From the cell containing the given text, extract its center point as [X, Y] coordinate. 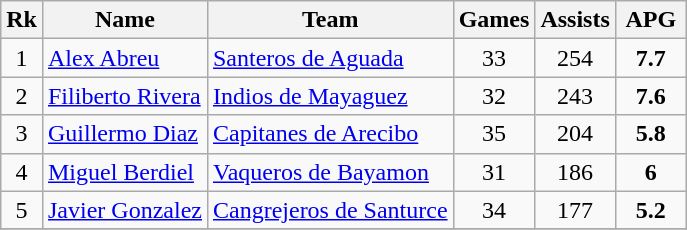
Team [330, 20]
Filiberto Rivera [124, 96]
5.2 [650, 210]
Alex Abreu [124, 58]
2 [22, 96]
7.6 [650, 96]
34 [494, 210]
Guillermo Diaz [124, 134]
6 [650, 172]
Indios de Mayaguez [330, 96]
243 [575, 96]
Games [494, 20]
204 [575, 134]
Rk [22, 20]
5 [22, 210]
Miguel Berdiel [124, 172]
Capitanes de Arecibo [330, 134]
Assists [575, 20]
177 [575, 210]
5.8 [650, 134]
Cangrejeros de Santurce [330, 210]
3 [22, 134]
32 [494, 96]
4 [22, 172]
7.7 [650, 58]
Javier Gonzalez [124, 210]
Santeros de Aguada [330, 58]
35 [494, 134]
1 [22, 58]
254 [575, 58]
APG [650, 20]
Vaqueros de Bayamon [330, 172]
186 [575, 172]
Name [124, 20]
33 [494, 58]
31 [494, 172]
